Return (x, y) of the center of cell containing provided text 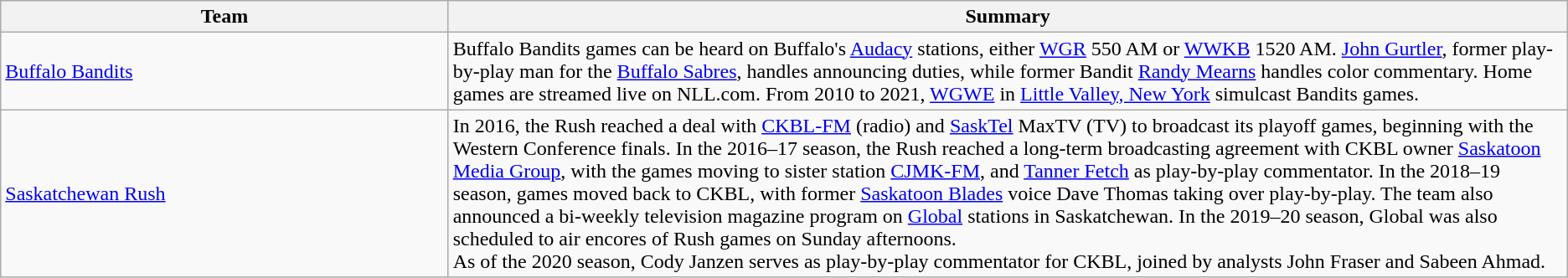
Summary (1008, 17)
Team (224, 17)
Buffalo Bandits (224, 71)
Saskatchewan Rush (224, 193)
